Extract the [x, y] coordinate from the center of the cell holding the provided text.  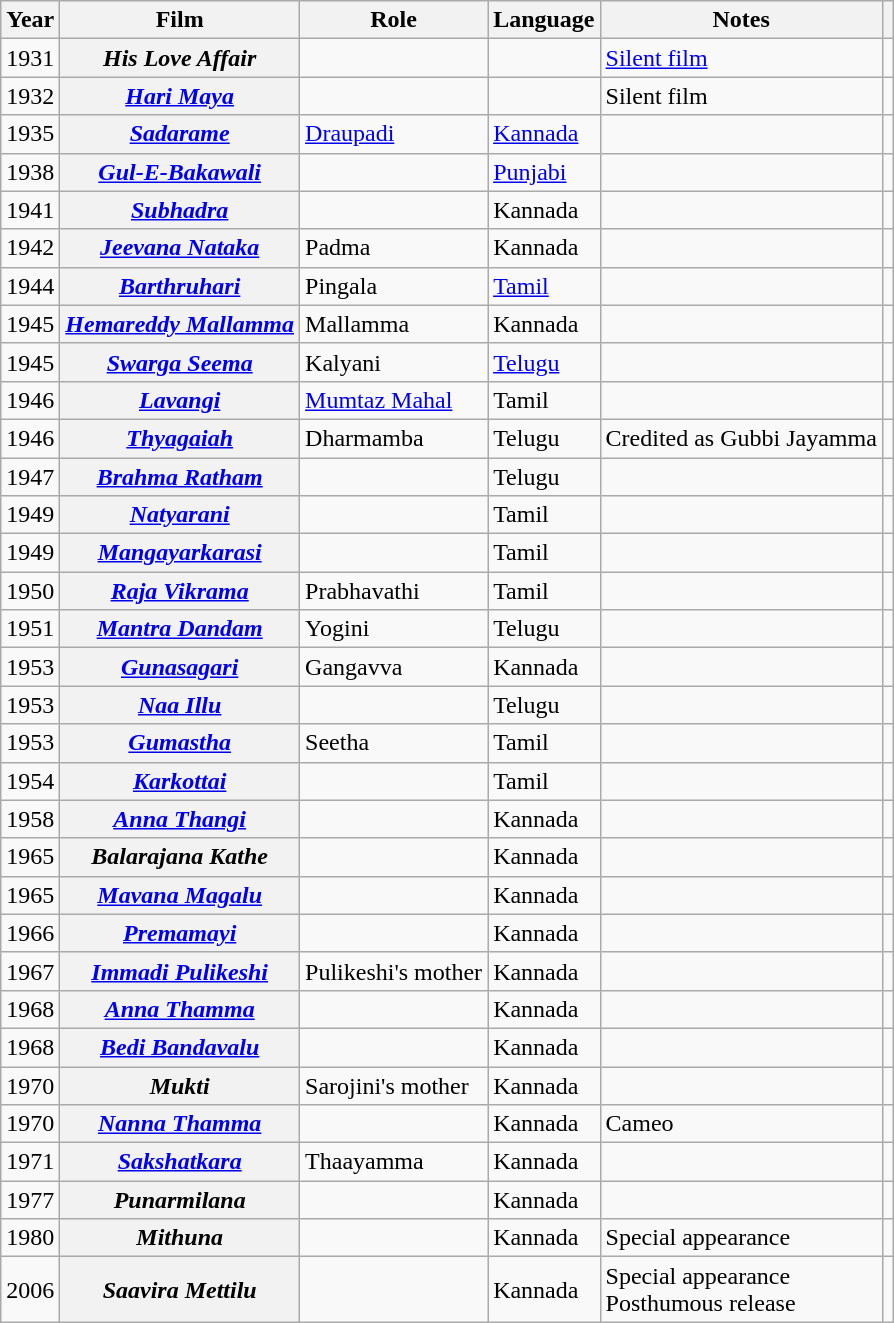
Anna Thangi [180, 819]
Naa Illu [180, 705]
Yogini [394, 629]
Subhadra [180, 210]
1938 [30, 172]
Film [180, 20]
1977 [30, 1200]
Pulikeshi's mother [394, 971]
Punjabi [544, 172]
Brahma Ratham [180, 477]
Gunasagari [180, 667]
Sadarame [180, 134]
Year [30, 20]
1931 [30, 58]
Credited as Gubbi Jayamma [741, 438]
Special appearance [741, 1238]
Mallamma [394, 324]
Anna Thamma [180, 1009]
Immadi Pulikeshi [180, 971]
1935 [30, 134]
Gangavva [394, 667]
Gul-E-Bakawali [180, 172]
Barthruhari [180, 286]
Karkottai [180, 781]
Special appearancePosthumous release [741, 1290]
Thaayamma [394, 1162]
1944 [30, 286]
Thyagaiah [180, 438]
Gumastha [180, 743]
Punarmilana [180, 1200]
Mavana Magalu [180, 895]
Kalyani [394, 362]
Draupadi [394, 134]
Raja Vikrama [180, 591]
Hemareddy Mallamma [180, 324]
Bedi Bandavalu [180, 1047]
1932 [30, 96]
Mumtaz Mahal [394, 400]
1966 [30, 933]
2006 [30, 1290]
Balarajana Kathe [180, 857]
Padma [394, 248]
Premamayi [180, 933]
1951 [30, 629]
Hari Maya [180, 96]
1967 [30, 971]
Seetha [394, 743]
1958 [30, 819]
Nanna Thamma [180, 1124]
1942 [30, 248]
Cameo [741, 1124]
Notes [741, 20]
Dharmamba [394, 438]
1941 [30, 210]
Pingala [394, 286]
Mukti [180, 1085]
Swarga Seema [180, 362]
Mithuna [180, 1238]
Language [544, 20]
1971 [30, 1162]
1950 [30, 591]
His Love Affair [180, 58]
Jeevana Nataka [180, 248]
Sarojini's mother [394, 1085]
1954 [30, 781]
Prabhavathi [394, 591]
Natyarani [180, 515]
Saavira Mettilu [180, 1290]
Mantra Dandam [180, 629]
Lavangi [180, 400]
1980 [30, 1238]
1947 [30, 477]
Role [394, 20]
Mangayarkarasi [180, 553]
Sakshatkara [180, 1162]
